Detect which cell encompasses the target text, then output its [x, y] center coordinate. 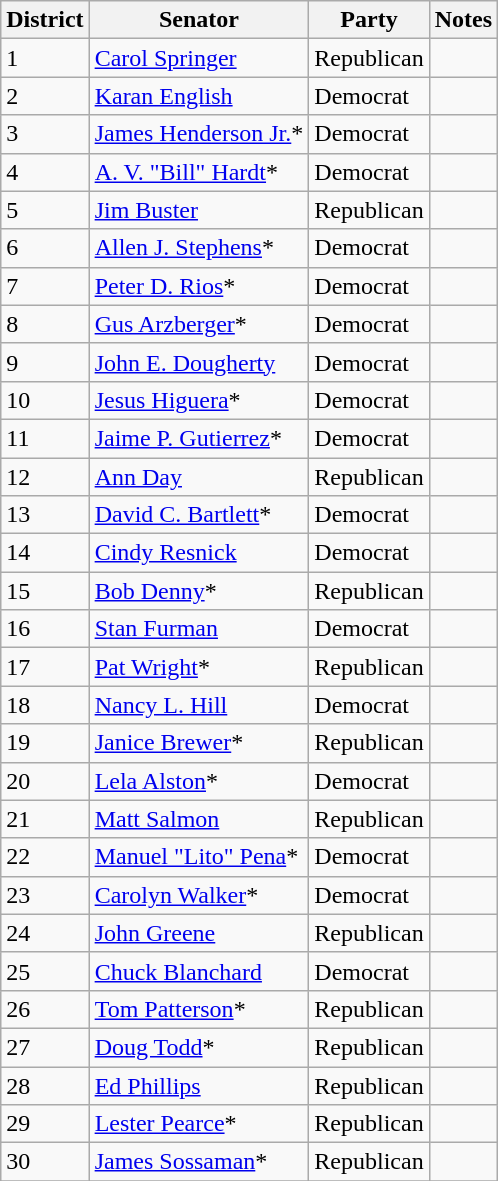
Lela Alston* [199, 781]
19 [45, 743]
Carol Springer [199, 58]
20 [45, 781]
9 [45, 362]
James Sossaman* [199, 1162]
Gus Arzberger* [199, 324]
Jim Buster [199, 210]
Karan English [199, 96]
Party [369, 20]
Pat Wright* [199, 667]
29 [45, 1124]
Janice Brewer* [199, 743]
1 [45, 58]
Doug Todd* [199, 1047]
Allen J. Stephens* [199, 248]
Jesus Higuera* [199, 400]
John Greene [199, 933]
A. V. "Bill" Hardt* [199, 172]
26 [45, 1009]
16 [45, 629]
2 [45, 96]
Manuel "Lito" Pena* [199, 857]
John E. Dougherty [199, 362]
4 [45, 172]
District [45, 20]
Peter D. Rios* [199, 286]
6 [45, 248]
Jaime P. Gutierrez* [199, 438]
Senator [199, 20]
5 [45, 210]
23 [45, 895]
Cindy Resnick [199, 553]
Matt Salmon [199, 819]
Stan Furman [199, 629]
15 [45, 591]
11 [45, 438]
25 [45, 971]
24 [45, 933]
Lester Pearce* [199, 1124]
David C. Bartlett* [199, 515]
Ed Phillips [199, 1085]
22 [45, 857]
Chuck Blanchard [199, 971]
8 [45, 324]
18 [45, 705]
30 [45, 1162]
21 [45, 819]
James Henderson Jr.* [199, 134]
Ann Day [199, 477]
Nancy L. Hill [199, 705]
Bob Denny* [199, 591]
14 [45, 553]
17 [45, 667]
10 [45, 400]
27 [45, 1047]
7 [45, 286]
Carolyn Walker* [199, 895]
28 [45, 1085]
Notes [463, 20]
3 [45, 134]
12 [45, 477]
Tom Patterson* [199, 1009]
13 [45, 515]
